From the cell containing the given text, extract its center point as [X, Y] coordinate. 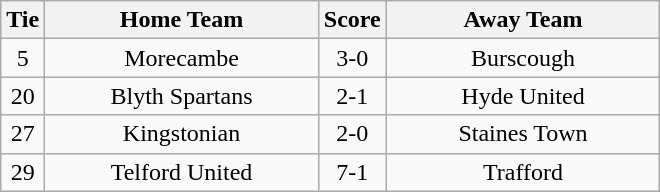
Staines Town [523, 134]
Hyde United [523, 96]
5 [23, 58]
Trafford [523, 172]
20 [23, 96]
Blyth Spartans [182, 96]
Kingstonian [182, 134]
Telford United [182, 172]
29 [23, 172]
7-1 [352, 172]
2-0 [352, 134]
27 [23, 134]
Score [352, 20]
Tie [23, 20]
Away Team [523, 20]
Morecambe [182, 58]
Burscough [523, 58]
3-0 [352, 58]
2-1 [352, 96]
Home Team [182, 20]
